Capture the cell that displays the provided text and extract its [X, Y] central coordinate. 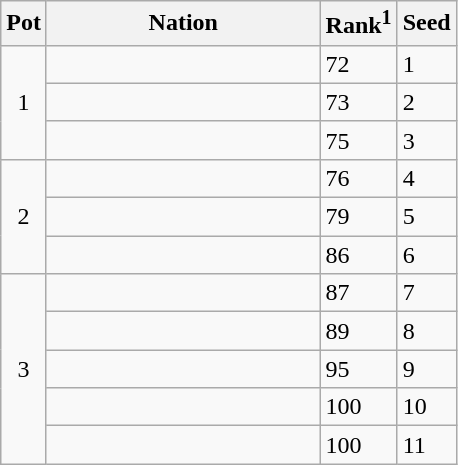
11 [426, 445]
9 [426, 369]
73 [358, 102]
7 [426, 293]
10 [426, 407]
6 [426, 255]
Nation [183, 24]
76 [358, 178]
75 [358, 140]
86 [358, 255]
4 [426, 178]
72 [358, 64]
87 [358, 293]
79 [358, 217]
5 [426, 217]
Rank1 [358, 24]
8 [426, 331]
95 [358, 369]
89 [358, 331]
Pot [24, 24]
Seed [426, 24]
